Output the [X, Y] coordinate of the center of the cell containing the given text.  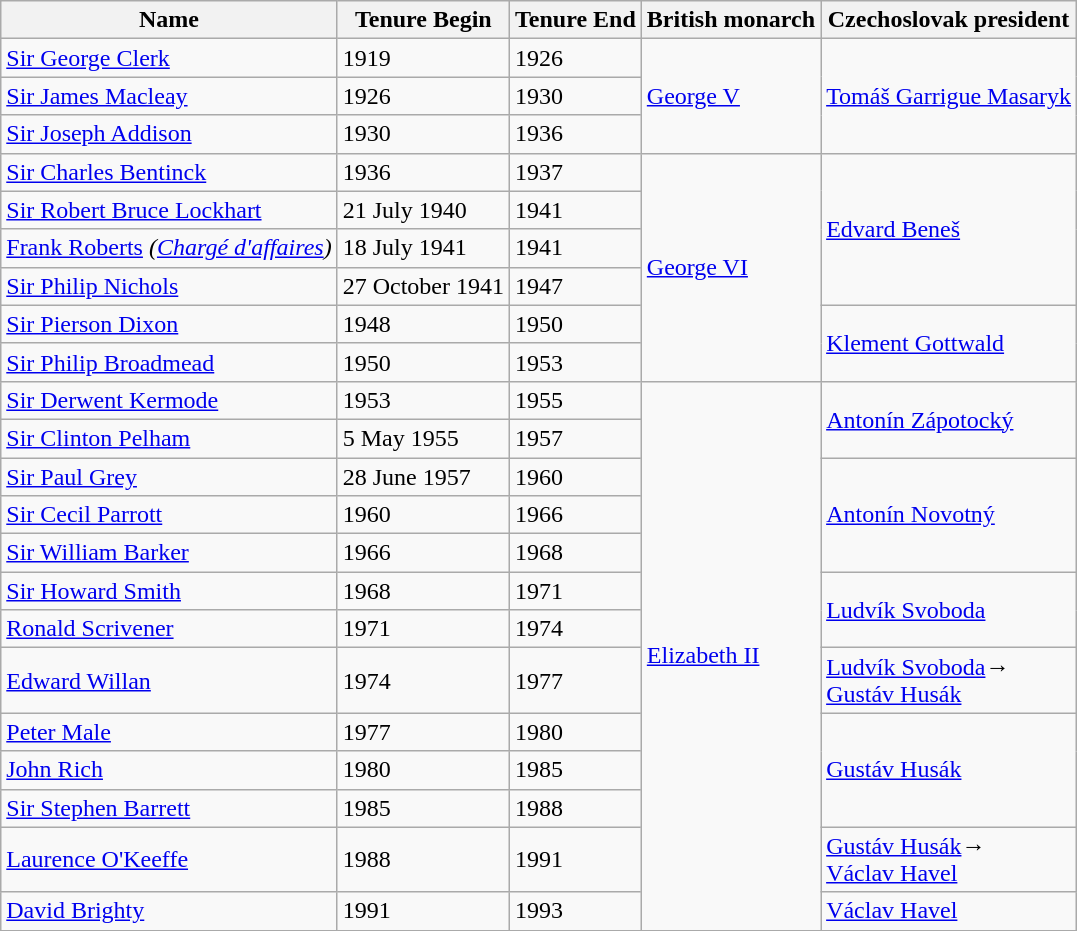
Sir James Macleay [169, 96]
5 May 1955 [423, 438]
George V [730, 96]
Sir Stephen Barrett [169, 808]
28 June 1957 [423, 477]
1919 [423, 58]
Sir Howard Smith [169, 591]
Peter Male [169, 732]
Sir Philip Nichols [169, 286]
Sir Paul Grey [169, 477]
Sir Joseph Addison [169, 134]
Frank Roberts (Chargé d'affaires) [169, 248]
Elizabeth II [730, 656]
British monarch [730, 20]
Tomáš Garrigue Masaryk [949, 96]
Laurence O'Keeffe [169, 860]
Czechoslovak president [949, 20]
Sir George Clerk [169, 58]
1993 [576, 911]
David Brighty [169, 911]
Ludvík Svoboda [949, 610]
George VI [730, 267]
Ronald Scrivener [169, 629]
Klement Gottwald [949, 343]
1957 [576, 438]
Edward Willan [169, 680]
Tenure End [576, 20]
Sir Derwent Kermode [169, 400]
Sir Robert Bruce Lockhart [169, 210]
Antonín Zápotocký [949, 419]
Sir Pierson Dixon [169, 324]
Václav Havel [949, 911]
Sir Charles Bentinck [169, 172]
Sir Clinton Pelham [169, 438]
Gustáv Husák→Václav Havel [949, 860]
Tenure Begin [423, 20]
21 July 1940 [423, 210]
27 October 1941 [423, 286]
John Rich [169, 770]
Sir Cecil Parrott [169, 515]
Sir William Barker [169, 553]
Name [169, 20]
1937 [576, 172]
1948 [423, 324]
1955 [576, 400]
Gustáv Husák [949, 770]
Sir Philip Broadmead [169, 362]
Edvard Beneš [949, 229]
18 July 1941 [423, 248]
Antonín Novotný [949, 515]
Ludvík Svoboda→Gustáv Husák [949, 680]
1947 [576, 286]
